Identify which cell holds the provided text, then report its (x, y) central coordinate. 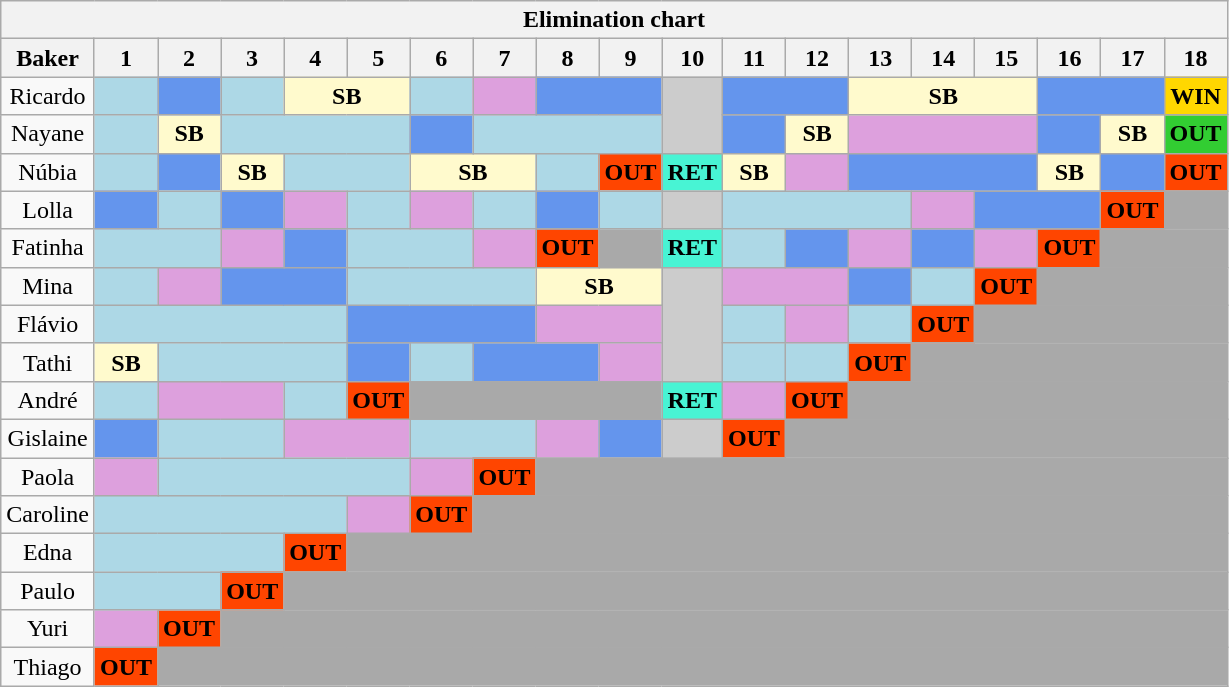
Mina (48, 286)
1 (126, 58)
Lolla (48, 210)
Nayane (48, 134)
Caroline (48, 515)
13 (880, 58)
9 (630, 58)
Fatinha (48, 248)
André (48, 400)
Tathi (48, 362)
2 (190, 58)
Gislaine (48, 438)
Flávio (48, 324)
3 (252, 58)
Paulo (48, 591)
10 (692, 58)
15 (1006, 58)
Elimination chart (614, 20)
4 (316, 58)
12 (818, 58)
WIN (1196, 96)
7 (504, 58)
17 (1132, 58)
Baker (48, 58)
6 (442, 58)
Paola (48, 477)
5 (378, 58)
Yuri (48, 629)
Thiago (48, 667)
Núbia (48, 172)
11 (754, 58)
14 (944, 58)
16 (1070, 58)
8 (568, 58)
Ricardo (48, 96)
Edna (48, 553)
18 (1196, 58)
